Scan for the cell matching the given text and deliver its [X, Y] coordinate at center. 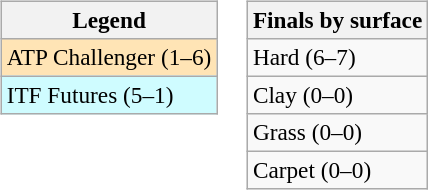
Grass (0–0) [337, 133]
Carpet (0–0) [337, 171]
ITF Futures (5–1) [108, 95]
ATP Challenger (1–6) [108, 57]
Clay (0–0) [337, 95]
Finals by surface [337, 20]
Hard (6–7) [337, 57]
Legend [108, 20]
